Capture the cell that displays the provided text and extract its [X, Y] central coordinate. 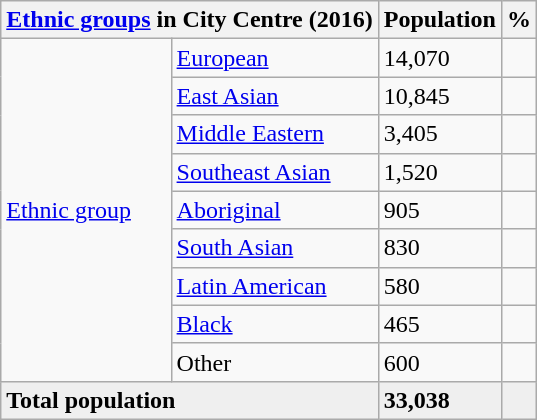
South Asian [274, 248]
10,845 [440, 96]
14,070 [440, 58]
European [274, 58]
Total population [190, 400]
Other [274, 362]
1,520 [440, 172]
905 [440, 210]
3,405 [440, 134]
465 [440, 324]
% [518, 20]
33,038 [440, 400]
Population [440, 20]
830 [440, 248]
Ethnic group [86, 210]
580 [440, 286]
Black [274, 324]
600 [440, 362]
Ethnic groups in City Centre (2016) [190, 20]
East Asian [274, 96]
Aboriginal [274, 210]
Southeast Asian [274, 172]
Latin American [274, 286]
Middle Eastern [274, 134]
